For the text-containing cell, return its midpoint in (x, y) coordinate format. 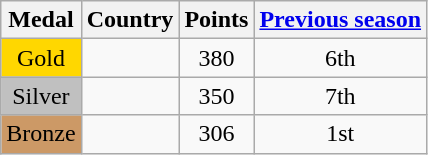
350 (216, 96)
Points (216, 20)
7th (340, 96)
380 (216, 58)
6th (340, 58)
Country (130, 20)
306 (216, 134)
Bronze (41, 134)
Previous season (340, 20)
1st (340, 134)
Silver (41, 96)
Gold (41, 58)
Medal (41, 20)
